Provide the (X, Y) coordinate of the cell's center where the given text is located.  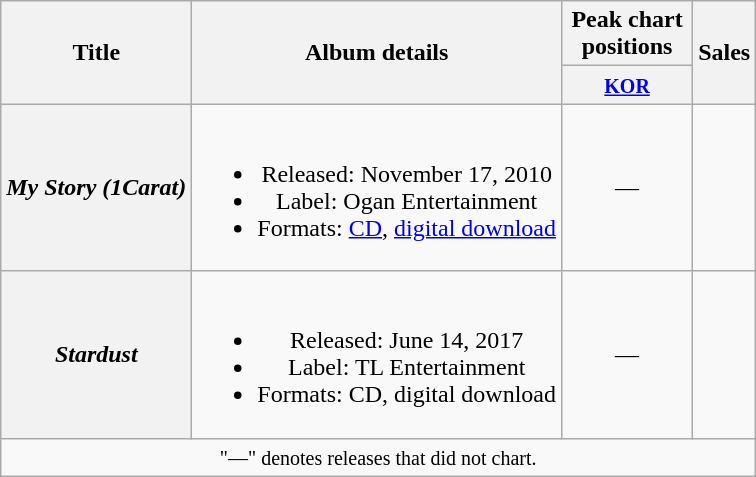
Released: November 17, 2010Label: Ogan EntertainmentFormats: CD, digital download (377, 188)
Peak chart positions (628, 34)
KOR (628, 85)
Stardust (96, 354)
My Story (1Carat) (96, 188)
"—" denotes releases that did not chart. (378, 457)
Title (96, 52)
Sales (724, 52)
Released: June 14, 2017Label: TL EntertainmentFormats: CD, digital download (377, 354)
Album details (377, 52)
